Output the (X, Y) coordinate of the center of the cell containing the given text.  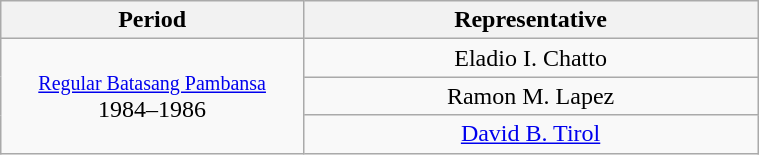
Ramon M. Lapez (530, 96)
Regular Batasang Pambansa1984–1986 (152, 96)
Representative (530, 20)
Period (152, 20)
David B. Tirol (530, 134)
Eladio I. Chatto (530, 58)
